Detect which cell encompasses the target text, then output its [X, Y] center coordinate. 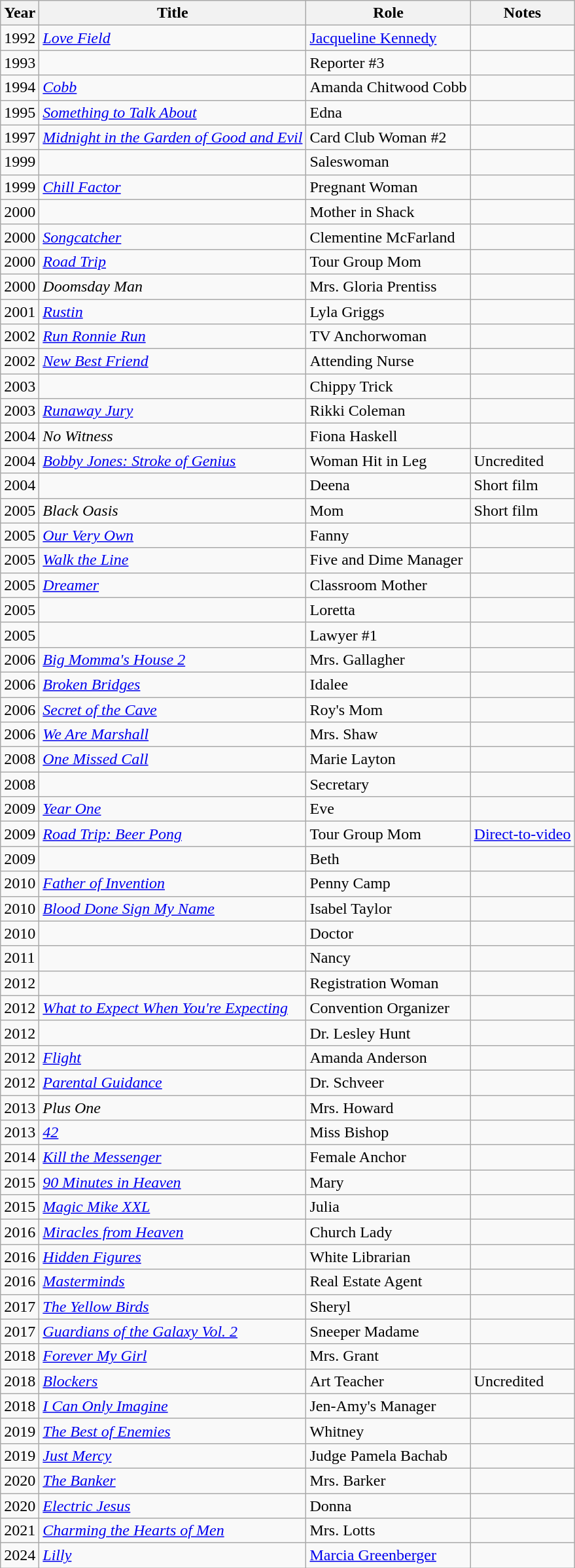
Secretary [389, 784]
Registration Woman [389, 983]
Marie Layton [389, 759]
Doomsday Man [173, 286]
Mom [389, 510]
Dreamer [173, 585]
Art Teacher [389, 1381]
Blockers [173, 1381]
Big Momma's House 2 [173, 659]
Run Ronnie Run [173, 337]
Church Lady [389, 1232]
Year One [173, 809]
Flight [173, 1058]
We Are Marshall [173, 735]
2011 [20, 958]
One Missed Call [173, 759]
Secret of the Cave [173, 709]
Just Mercy [173, 1456]
White Librarian [389, 1257]
Lilly [173, 1556]
Jen-Amy's Manager [389, 1406]
Amanda Anderson [389, 1058]
Mrs. Grant [389, 1356]
Clementine McFarland [389, 237]
No Witness [173, 436]
New Best Friend [173, 361]
Mother in Shack [389, 212]
Walk the Line [173, 560]
Lawyer #1 [389, 635]
Attending Nurse [389, 361]
Our Very Own [173, 535]
Road Trip: Beer Pong [173, 834]
Classroom Mother [389, 585]
Julia [389, 1207]
2001 [20, 312]
Guardians of the Galaxy Vol. 2 [173, 1331]
Plus One [173, 1108]
Fanny [389, 535]
Role [389, 13]
Chippy Trick [389, 386]
Bobby Jones: Stroke of Genius [173, 461]
Whitney [389, 1431]
Edna [389, 112]
Female Anchor [389, 1158]
Road Trip [173, 261]
Midnight in the Garden of Good and Evil [173, 137]
Amanda Chitwood Cobb [389, 88]
Jacqueline Kennedy [389, 38]
Broken Bridges [173, 684]
Rustin [173, 312]
What to Expect When You're Expecting [173, 1008]
I Can Only Imagine [173, 1406]
Sneeper Madame [389, 1331]
2024 [20, 1556]
Pregnant Woman [389, 187]
Songcatcher [173, 237]
Blood Done Sign My Name [173, 909]
Saleswoman [389, 162]
Miracles from Heaven [173, 1232]
Kill the Messenger [173, 1158]
Idalee [389, 684]
90 Minutes in Heaven [173, 1182]
Eve [389, 809]
Marcia Greenberger [389, 1556]
Something to Talk About [173, 112]
Nancy [389, 958]
Convention Organizer [389, 1008]
Five and Dime Manager [389, 560]
Mrs. Barker [389, 1480]
Direct-to-video [522, 834]
Parental Guidance [173, 1082]
Mary [389, 1182]
Loretta [389, 610]
42 [173, 1133]
Dr. Lesley Hunt [389, 1033]
Mrs. Gallagher [389, 659]
Hidden Figures [173, 1257]
Sheryl [389, 1307]
Masterminds [173, 1282]
1995 [20, 112]
Chill Factor [173, 187]
The Yellow Birds [173, 1307]
Year [20, 13]
TV Anchorwoman [389, 337]
Fiona Haskell [389, 436]
The Best of Enemies [173, 1431]
Magic Mike XXL [173, 1207]
Card Club Woman #2 [389, 137]
Real Estate Agent [389, 1282]
Cobb [173, 88]
2014 [20, 1158]
1992 [20, 38]
Reporter #3 [389, 63]
2021 [20, 1531]
Miss Bishop [389, 1133]
Mrs. Shaw [389, 735]
Runaway Jury [173, 411]
Mrs. Howard [389, 1108]
The Banker [173, 1480]
Rikki Coleman [389, 411]
Mrs. Gloria Prentiss [389, 286]
Doctor [389, 933]
Title [173, 13]
Lyla Griggs [389, 312]
Black Oasis [173, 510]
Notes [522, 13]
Charming the Hearts of Men [173, 1531]
Dr. Schveer [389, 1082]
Deena [389, 486]
Love Field [173, 38]
Donna [389, 1505]
Woman Hit in Leg [389, 461]
Beth [389, 859]
Electric Jesus [173, 1505]
1997 [20, 137]
1994 [20, 88]
Mrs. Lotts [389, 1531]
Penny Camp [389, 884]
1993 [20, 63]
Isabel Taylor [389, 909]
Forever My Girl [173, 1356]
Roy's Mom [389, 709]
Father of Invention [173, 884]
Judge Pamela Bachab [389, 1456]
